Locate the cell with the specified text and output its [X, Y] center coordinate. 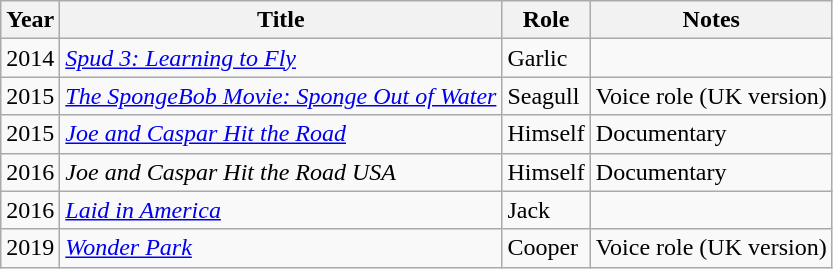
The SpongeBob Movie: Sponge Out of Water [281, 96]
Joe and Caspar Hit the Road USA [281, 172]
Spud 3: Learning to Fly [281, 58]
Notes [711, 20]
Jack [546, 210]
Joe and Caspar Hit the Road [281, 134]
2019 [30, 248]
Wonder Park [281, 248]
Title [281, 20]
Cooper [546, 248]
Laid in America [281, 210]
Role [546, 20]
Garlic [546, 58]
Year [30, 20]
2014 [30, 58]
Seagull [546, 96]
